Return (X, Y) of the center of cell containing provided text 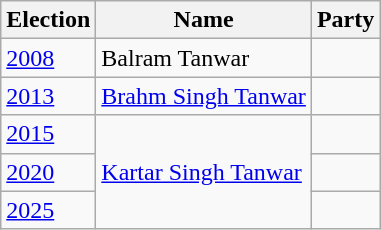
Kartar Singh Tanwar (204, 172)
2013 (48, 96)
Balram Tanwar (204, 58)
Brahm Singh Tanwar (204, 96)
Election (48, 20)
2008 (48, 58)
Name (204, 20)
Party (345, 20)
2020 (48, 172)
2015 (48, 134)
2025 (48, 210)
